Return [X, Y] of the center of cell containing provided text 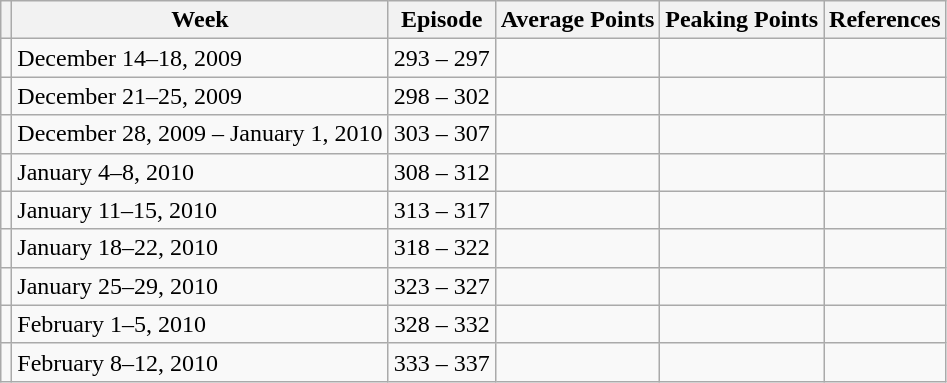
February 8–12, 2010 [200, 362]
References [886, 20]
323 – 327 [442, 286]
293 – 297 [442, 58]
303 – 307 [442, 134]
February 1–5, 2010 [200, 324]
January 4–8, 2010 [200, 172]
333 – 337 [442, 362]
January 25–29, 2010 [200, 286]
308 – 312 [442, 172]
December 28, 2009 – January 1, 2010 [200, 134]
328 – 332 [442, 324]
298 – 302 [442, 96]
December 14–18, 2009 [200, 58]
January 18–22, 2010 [200, 248]
318 – 322 [442, 248]
Peaking Points [742, 20]
January 11–15, 2010 [200, 210]
December 21–25, 2009 [200, 96]
313 – 317 [442, 210]
Episode [442, 20]
Week [200, 20]
Average Points [578, 20]
